Provide the (x, y) coordinate of the cell's center where the given text is located.  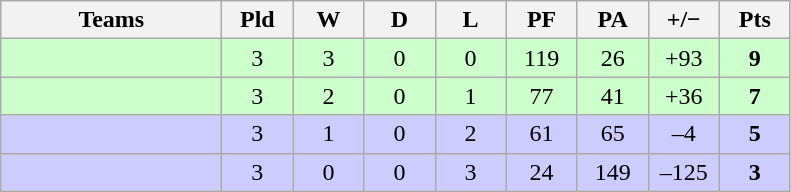
5 (754, 134)
26 (612, 58)
+36 (684, 96)
9 (754, 58)
24 (542, 172)
Teams (112, 20)
+/− (684, 20)
+93 (684, 58)
65 (612, 134)
D (400, 20)
Pts (754, 20)
119 (542, 58)
61 (542, 134)
7 (754, 96)
L (470, 20)
PF (542, 20)
–125 (684, 172)
41 (612, 96)
–4 (684, 134)
149 (612, 172)
Pld (258, 20)
77 (542, 96)
PA (612, 20)
W (328, 20)
